Pinpoint the cell where the given text exists, returning its [X, Y] midpoint coordinate. 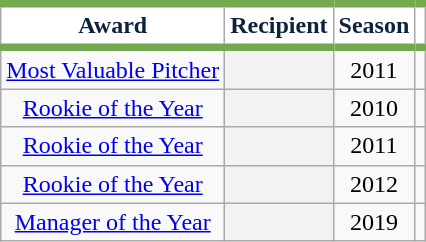
Season [374, 26]
Recipient [279, 26]
Most Valuable Pitcher [113, 68]
Manager of the Year [113, 222]
2012 [374, 184]
Award [113, 26]
2010 [374, 108]
2019 [374, 222]
